For the text-containing cell, return its midpoint in (X, Y) coordinate format. 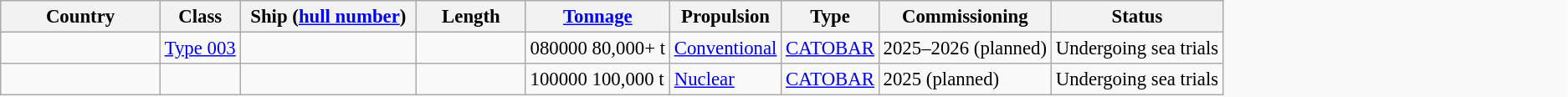
Tonnage (597, 17)
Length (472, 17)
Type (830, 17)
080000 80,000+ t (597, 48)
Type 003 (200, 48)
Class (200, 17)
100000 100,000 t (597, 79)
2025 (planned) (965, 79)
Conventional (725, 48)
Nuclear (725, 79)
Propulsion (725, 17)
2025–2026 (planned) (965, 48)
Commissioning (965, 17)
Country (80, 17)
Ship (hull number) (328, 17)
Status (1136, 17)
